Return [x, y] of the center of cell containing provided text 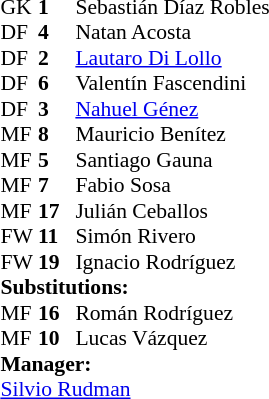
Nahuel Génez [172, 109]
16 [57, 313]
11 [57, 237]
2 [57, 58]
Ignacio Rodríguez [172, 262]
Lucas Vázquez [172, 339]
10 [57, 339]
5 [57, 160]
Natan Acosta [172, 33]
Simón Rivero [172, 237]
Mauricio Benítez [172, 135]
Lautaro Di Lollo [172, 58]
17 [57, 211]
7 [57, 185]
Valentín Fascendini [172, 83]
Fabio Sosa [172, 185]
8 [57, 135]
Manager: [134, 364]
3 [57, 109]
Substitutions: [134, 287]
Julián Ceballos [172, 211]
19 [57, 262]
6 [57, 83]
Román Rodríguez [172, 313]
Santiago Gauna [172, 160]
4 [57, 33]
